Capture the cell that displays the provided text and extract its (X, Y) central coordinate. 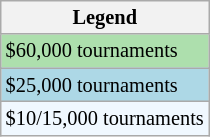
$60,000 tournaments (105, 51)
$25,000 tournaments (105, 85)
Legend (105, 17)
$10/15,000 tournaments (105, 118)
